Determine the [x, y] coordinate at the center of the cell enclosing the given text.  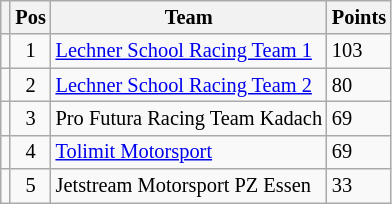
Points [359, 17]
5 [30, 186]
Lechner School Racing Team 1 [189, 51]
4 [30, 152]
103 [359, 51]
2 [30, 85]
33 [359, 186]
Pro Futura Racing Team Kadach [189, 118]
1 [30, 51]
Jetstream Motorsport PZ Essen [189, 186]
Team [189, 17]
80 [359, 85]
3 [30, 118]
Lechner School Racing Team 2 [189, 85]
Pos [30, 17]
Tolimit Motorsport [189, 152]
